Detect which cell encompasses the target text, then output its [x, y] center coordinate. 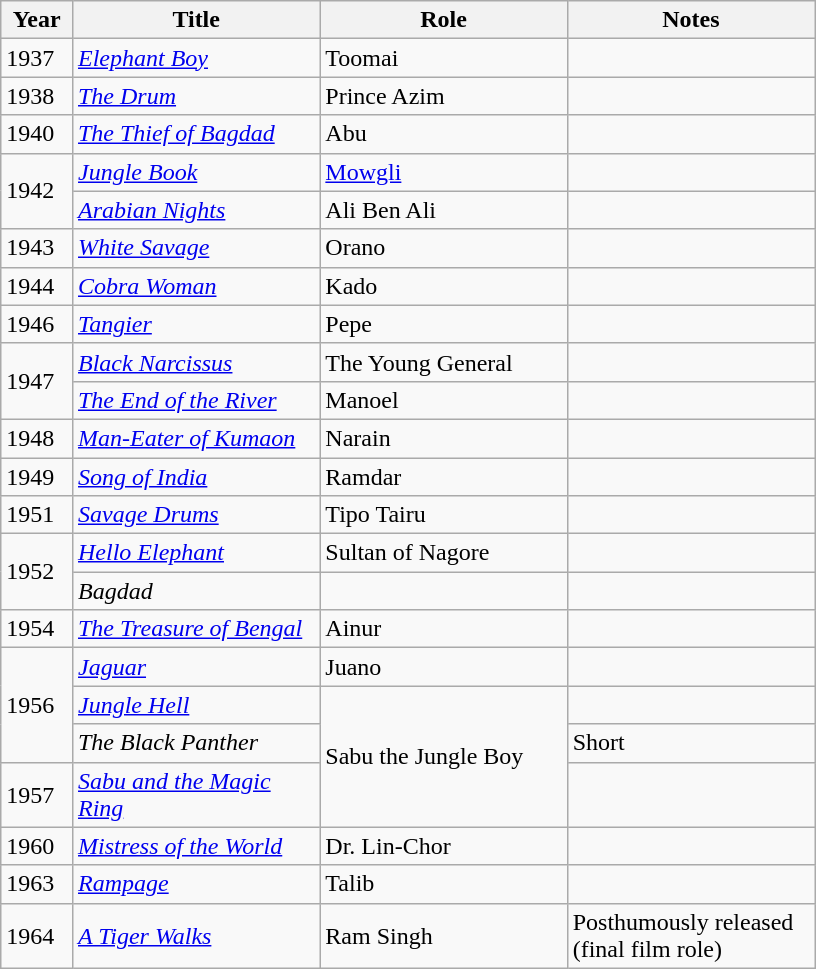
Talib [444, 884]
Rampage [196, 884]
Elephant Boy [196, 58]
Short [690, 743]
1949 [37, 477]
The Young General [444, 362]
1937 [37, 58]
Kado [444, 286]
Ainur [444, 629]
Jungle Book [196, 172]
Dr. Lin-Chor [444, 846]
Juano [444, 667]
Ram Singh [444, 936]
Sultan of Nagore [444, 553]
1940 [37, 134]
Tipo Tairu [444, 515]
Sabu the Jungle Boy [444, 756]
Prince Azim [444, 96]
A Tiger Walks [196, 936]
The Treasure of Bengal [196, 629]
Posthumously released (final film role) [690, 936]
Cobra Woman [196, 286]
1938 [37, 96]
Tangier [196, 324]
1963 [37, 884]
The Drum [196, 96]
Hello Elephant [196, 553]
Jungle Hell [196, 705]
1957 [37, 794]
Toomai [444, 58]
Title [196, 20]
Pepe [444, 324]
Song of India [196, 477]
Orano [444, 248]
Mowgli [444, 172]
The Thief of Bagdad [196, 134]
Bagdad [196, 591]
Narain [444, 438]
1960 [37, 846]
Manoel [444, 400]
1942 [37, 191]
1943 [37, 248]
Role [444, 20]
1948 [37, 438]
Man-Eater of Kumaon [196, 438]
1947 [37, 381]
1964 [37, 936]
The Black Panther [196, 743]
Year [37, 20]
1946 [37, 324]
White Savage [196, 248]
Savage Drums [196, 515]
Abu [444, 134]
1944 [37, 286]
1951 [37, 515]
Notes [690, 20]
The End of the River [196, 400]
Jaguar [196, 667]
Sabu and the Magic Ring [196, 794]
Ali Ben Ali [444, 210]
1952 [37, 572]
Arabian Nights [196, 210]
1956 [37, 705]
Black Narcissus [196, 362]
Mistress of the World [196, 846]
1954 [37, 629]
Ramdar [444, 477]
